Search for the cell housing the specified text and yield its [X, Y] center coordinate. 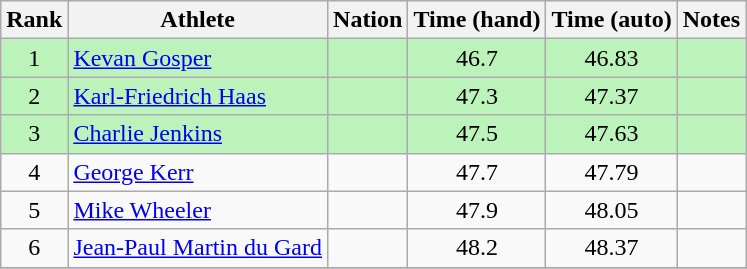
47.37 [612, 96]
46.83 [612, 58]
48.05 [612, 210]
4 [34, 172]
Nation [368, 20]
47.3 [477, 96]
47.9 [477, 210]
6 [34, 248]
1 [34, 58]
3 [34, 134]
2 [34, 96]
Notes [711, 20]
47.5 [477, 134]
George Kerr [198, 172]
Mike Wheeler [198, 210]
47.63 [612, 134]
47.79 [612, 172]
47.7 [477, 172]
Kevan Gosper [198, 58]
46.7 [477, 58]
Jean-Paul Martin du Gard [198, 248]
Charlie Jenkins [198, 134]
Time (hand) [477, 20]
Athlete [198, 20]
Time (auto) [612, 20]
5 [34, 210]
48.37 [612, 248]
Karl-Friedrich Haas [198, 96]
48.2 [477, 248]
Rank [34, 20]
